Scan for the cell matching the given text and deliver its [x, y] coordinate at center. 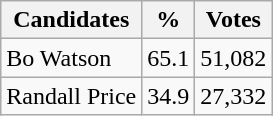
% [168, 20]
Randall Price [72, 96]
34.9 [168, 96]
Votes [234, 20]
Bo Watson [72, 58]
51,082 [234, 58]
27,332 [234, 96]
65.1 [168, 58]
Candidates [72, 20]
